From the cell containing the given text, extract its center point as [x, y] coordinate. 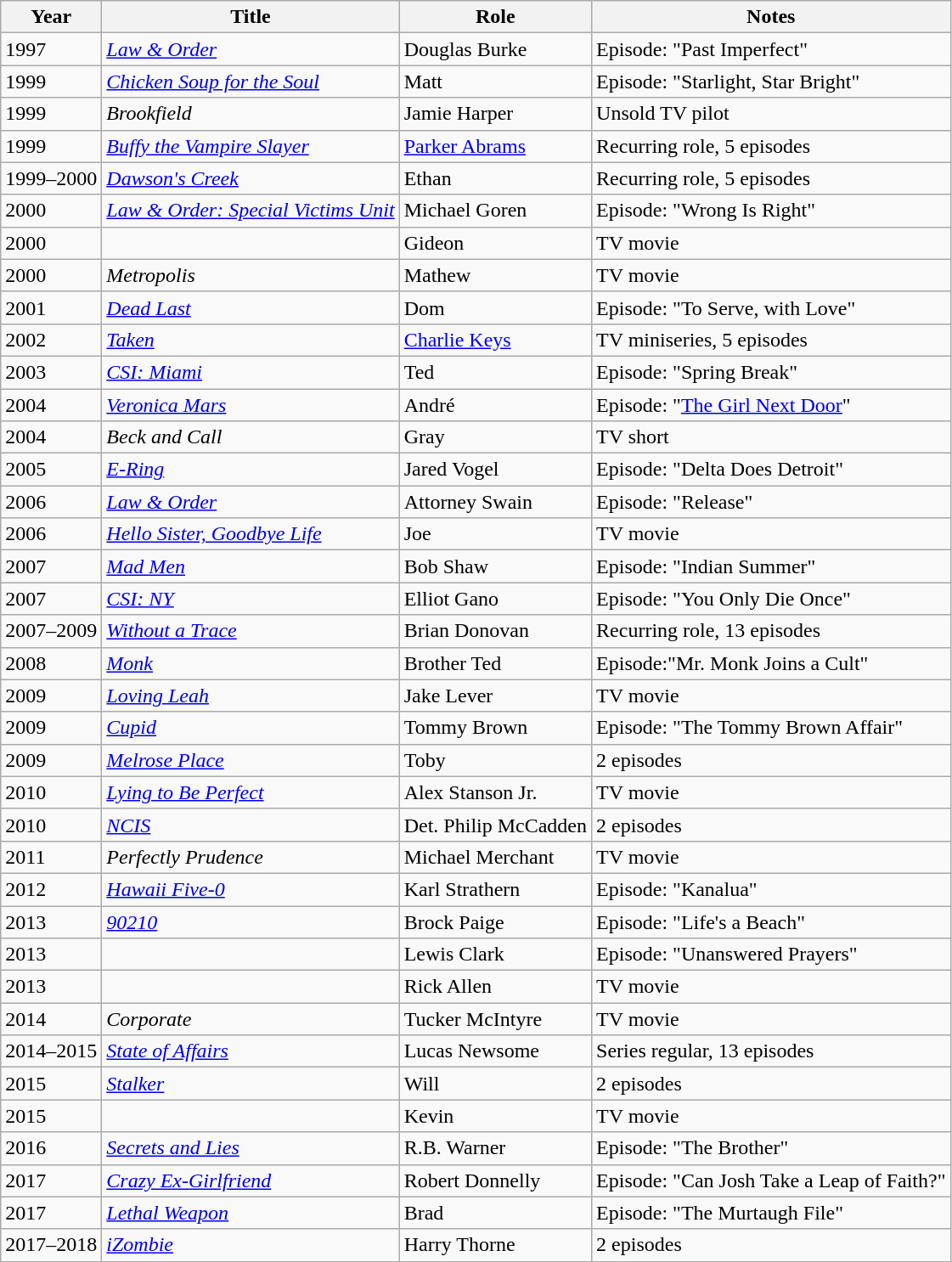
Det. Philip McCadden [495, 825]
Without a Trace [251, 631]
Recurring role, 13 episodes [771, 631]
R.B. Warner [495, 1148]
Bob Shaw [495, 566]
Loving Leah [251, 696]
Alex Stanson Jr. [495, 792]
Will [495, 1084]
2014–2015 [51, 1051]
1997 [51, 49]
Episode: "Release" [771, 502]
Kevin [495, 1116]
Taken [251, 340]
Perfectly Prudence [251, 857]
Episode: "The Murtaugh File" [771, 1213]
Beck and Call [251, 437]
Episode: "Wrong Is Right" [771, 211]
TV miniseries, 5 episodes [771, 340]
Buffy the Vampire Slayer [251, 146]
Brookfield [251, 114]
Gray [495, 437]
Episode: "Past Imperfect" [771, 49]
Lethal Weapon [251, 1213]
Episode:"Mr. Monk Joins a Cult" [771, 663]
Douglas Burke [495, 49]
2002 [51, 340]
Jamie Harper [495, 114]
NCIS [251, 825]
Title [251, 17]
Episode: "Starlight, Star Bright" [771, 82]
Tommy Brown [495, 728]
Parker Abrams [495, 146]
Melrose Place [251, 760]
Series regular, 13 episodes [771, 1051]
Tucker McIntyre [495, 1019]
Harry Thorne [495, 1245]
Cupid [251, 728]
Lewis Clark [495, 955]
Episode: "Unanswered Prayers" [771, 955]
Chicken Soup for the Soul [251, 82]
Mad Men [251, 566]
Dawson's Creek [251, 178]
CSI: NY [251, 599]
2007–2009 [51, 631]
Crazy Ex-Girlfriend [251, 1180]
Metropolis [251, 275]
1999–2000 [51, 178]
Jared Vogel [495, 470]
2016 [51, 1148]
Hello Sister, Goodbye Life [251, 534]
2014 [51, 1019]
Monk [251, 663]
E-Ring [251, 470]
Veronica Mars [251, 405]
Episode: "The Brother" [771, 1148]
Episode: "To Serve, with Love" [771, 307]
Corporate [251, 1019]
Lucas Newsome [495, 1051]
Brock Paige [495, 921]
Ted [495, 372]
Rick Allen [495, 987]
2001 [51, 307]
Episode: "You Only Die Once" [771, 599]
Mathew [495, 275]
Episode: "The Tommy Brown Affair" [771, 728]
Law & Order: Special Victims Unit [251, 211]
Hawaii Five-0 [251, 889]
Gideon [495, 243]
Lying to Be Perfect [251, 792]
TV short [771, 437]
Robert Donnelly [495, 1180]
2003 [51, 372]
2011 [51, 857]
2017–2018 [51, 1245]
Michael Goren [495, 211]
Secrets and Lies [251, 1148]
Unsold TV pilot [771, 114]
Michael Merchant [495, 857]
iZombie [251, 1245]
Brian Donovan [495, 631]
Toby [495, 760]
Dom [495, 307]
2005 [51, 470]
State of Affairs [251, 1051]
Elliot Gano [495, 599]
Stalker [251, 1084]
André [495, 405]
Episode: "Indian Summer" [771, 566]
Charlie Keys [495, 340]
CSI: Miami [251, 372]
2012 [51, 889]
Year [51, 17]
Matt [495, 82]
Episode: "Can Josh Take a Leap of Faith?" [771, 1180]
Episode: "Kanalua" [771, 889]
Karl Strathern [495, 889]
90210 [251, 921]
Dead Last [251, 307]
Role [495, 17]
Attorney Swain [495, 502]
Episode: "Life's a Beach" [771, 921]
2008 [51, 663]
Brother Ted [495, 663]
Episode: "Spring Break" [771, 372]
Ethan [495, 178]
Brad [495, 1213]
Episode: "Delta Does Detroit" [771, 470]
Notes [771, 17]
Joe [495, 534]
Episode: "The Girl Next Door" [771, 405]
Jake Lever [495, 696]
